Detect which cell encompasses the target text, then output its (x, y) center coordinate. 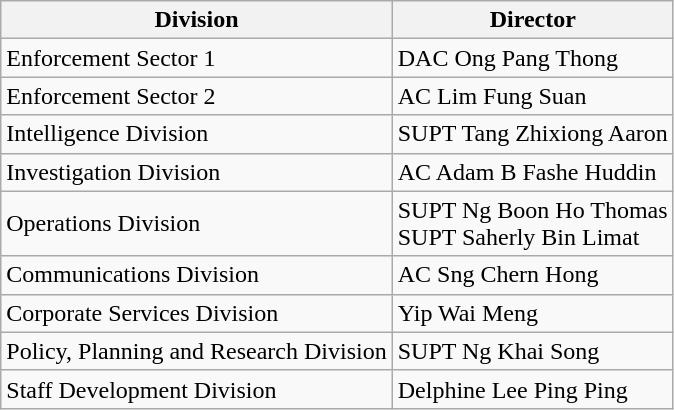
AC Adam B Fashe Huddin (532, 172)
Staff Development Division (196, 389)
Communications Division (196, 275)
Division (196, 20)
SUPT Tang Zhixiong Aaron (532, 134)
Enforcement Sector 1 (196, 58)
Investigation Division (196, 172)
Enforcement Sector 2 (196, 96)
Policy, Planning and Research Division (196, 351)
DAC Ong Pang Thong (532, 58)
Yip Wai Meng (532, 313)
Corporate Services Division (196, 313)
AC Sng Chern Hong (532, 275)
Director (532, 20)
SUPT Ng Boon Ho ThomasSUPT Saherly Bin Limat (532, 224)
Operations Division (196, 224)
SUPT Ng Khai Song (532, 351)
AC Lim Fung Suan (532, 96)
Delphine Lee Ping Ping (532, 389)
Intelligence Division (196, 134)
